Locate the cell with the specified text and output its [X, Y] center coordinate. 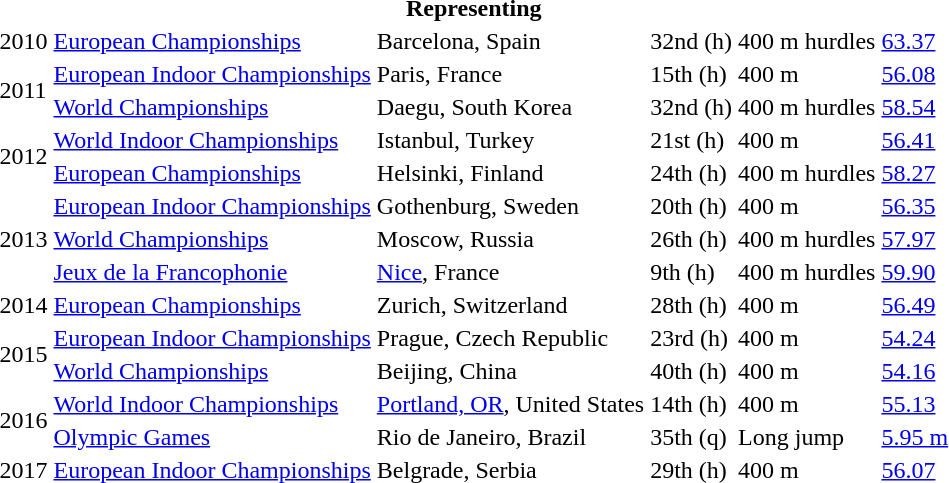
20th (h) [692, 206]
Moscow, Russia [510, 239]
35th (q) [692, 437]
Prague, Czech Republic [510, 338]
Gothenburg, Sweden [510, 206]
Nice, France [510, 272]
Daegu, South Korea [510, 107]
Rio de Janeiro, Brazil [510, 437]
15th (h) [692, 74]
23rd (h) [692, 338]
40th (h) [692, 371]
Portland, OR, United States [510, 404]
21st (h) [692, 140]
Beijing, China [510, 371]
Paris, France [510, 74]
Long jump [807, 437]
Zurich, Switzerland [510, 305]
Olympic Games [212, 437]
28th (h) [692, 305]
24th (h) [692, 173]
Istanbul, Turkey [510, 140]
Helsinki, Finland [510, 173]
14th (h) [692, 404]
Jeux de la Francophonie [212, 272]
9th (h) [692, 272]
26th (h) [692, 239]
Barcelona, Spain [510, 41]
